From the cell containing the given text, extract its center point as [X, Y] coordinate. 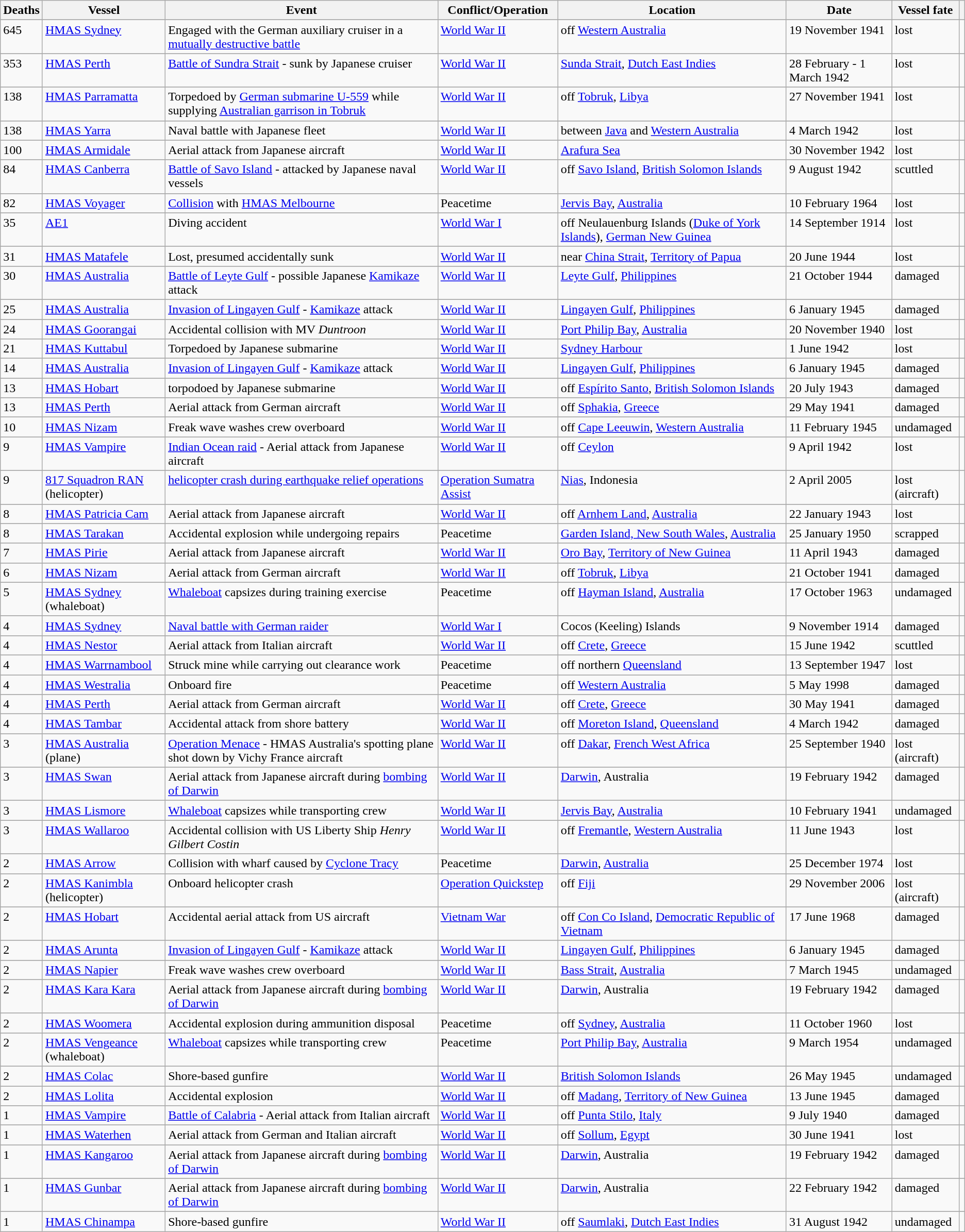
HMAS Matafele [104, 256]
HMAS Tambar [104, 724]
Aerial attack from Italian aircraft [302, 645]
HMAS Westralia [104, 685]
British Solomon Islands [672, 1076]
HMAS Kuttabul [104, 349]
82 [22, 203]
21 [22, 349]
HMAS Warrnambool [104, 665]
off Sphakia, Greece [672, 408]
off Madang, Territory of New Guinea [672, 1096]
near China Strait, Territory of Papua [672, 256]
Accidental aerial attack from US aircraft [302, 923]
Indian Ocean raid - Aerial attack from Japanese aircraft [302, 453]
HMAS Waterhen [104, 1135]
25 December 1974 [839, 864]
31 August 1942 [839, 1222]
off Cape Leeuwin, Western Australia [672, 427]
Diving accident [302, 230]
HMAS Nestor [104, 645]
Arafura Sea [672, 150]
25 January 1950 [839, 533]
HMAS Parramatta [104, 104]
Onboard fire [302, 685]
Collision with HMAS Melbourne [302, 203]
30 November 1942 [839, 150]
Oro Bay, Territory of New Guinea [672, 553]
26 May 1945 [839, 1076]
helicopter crash during earthquake relief operations [302, 487]
between Java and Western Australia [672, 130]
353 [22, 70]
HMAS Sydney (whaleboat) [104, 599]
Battle of Sundra Strait - sunk by Japanese cruiser [302, 70]
Event [302, 10]
10 [22, 427]
Struck mine while carrying out clearance work [302, 665]
Onboard helicopter crash [302, 890]
28 February - 1 March 1942 [839, 70]
9 November 1914 [839, 626]
2 April 2005 [839, 487]
21 October 1941 [839, 572]
20 November 1940 [839, 329]
HMAS Armidale [104, 150]
9 March 1954 [839, 1049]
HMAS Gunbar [104, 1195]
5 [22, 599]
HMAS Napier [104, 970]
HMAS Kangaroo [104, 1161]
Conflict/Operation [498, 10]
19 November 1941 [839, 37]
off Saumlaki, Dutch East Indies [672, 1222]
scrapped [925, 533]
11 April 1943 [839, 553]
off Ceylon [672, 453]
Whaleboat capsizes during training exercise [302, 599]
35 [22, 230]
Deaths [22, 10]
torpodoed by Japanese submarine [302, 388]
Battle of Calabria - Aerial attack from Italian aircraft [302, 1116]
Vietnam War [498, 923]
Naval battle with Japanese fleet [302, 130]
HMAS Yarra [104, 130]
off Con Co Island, Democratic Republic of Vietnam [672, 923]
HMAS Goorangai [104, 329]
30 May 1941 [839, 704]
14 September 1914 [839, 230]
11 June 1943 [839, 837]
HMAS Wallaroo [104, 837]
off Punta Stilo, Italy [672, 1116]
HMAS Lismore [104, 811]
Battle of Leyte Gulf - possible Japanese Kamikaze attack [302, 282]
30 [22, 282]
11 October 1960 [839, 1023]
Sydney Harbour [672, 349]
HMAS Chinampa [104, 1222]
25 [22, 309]
29 May 1941 [839, 408]
22 January 1943 [839, 514]
Operation Quickstep [498, 890]
HMAS Woomera [104, 1023]
7 March 1945 [839, 970]
off Sollum, Egypt [672, 1135]
Accidental collision with US Liberty Ship Henry Gilbert Costin [302, 837]
13 June 1945 [839, 1096]
Operation Sumatra Assist [498, 487]
9 August 1942 [839, 176]
Naval battle with German raider [302, 626]
Operation Menace - HMAS Australia's spotting plane shot down by Vichy France aircraft [302, 750]
HMAS Kara Kara [104, 997]
31 [22, 256]
20 June 1944 [839, 256]
13 September 1947 [839, 665]
100 [22, 150]
Cocos (Keeling) Islands [672, 626]
off Savo Island, British Solomon Islands [672, 176]
HMAS Canberra [104, 176]
off Dakar, French West Africa [672, 750]
24 [22, 329]
10 February 1964 [839, 203]
HMAS Tarakan [104, 533]
Accidental explosion during ammunition disposal [302, 1023]
5 May 1998 [839, 685]
17 June 1968 [839, 923]
HMAS Lolita [104, 1096]
9 July 1940 [839, 1116]
Engaged with the German auxiliary cruiser in a mutually destructive battle [302, 37]
HMAS Colac [104, 1076]
21 October 1944 [839, 282]
HMAS Kanimbla (helicopter) [104, 890]
Aerial attack from German and Italian aircraft [302, 1135]
HMAS Voyager [104, 203]
Vessel [104, 10]
15 June 1942 [839, 645]
6 [22, 572]
Collision with wharf caused by Cyclone Tracy [302, 864]
Lost, presumed accidentally sunk [302, 256]
HMAS Arunta [104, 950]
Leyte Gulf, Philippines [672, 282]
10 February 1941 [839, 811]
30 June 1941 [839, 1135]
84 [22, 176]
HMAS Vengeance (whaleboat) [104, 1049]
9 April 1942 [839, 453]
off Arnhem Land, Australia [672, 514]
off Moreton Island, Queensland [672, 724]
27 November 1941 [839, 104]
Garden Island, New South Wales, Australia [672, 533]
HMAS Swan [104, 784]
HMAS Arrow [104, 864]
off Espírito Santo, British Solomon Islands [672, 388]
Location [672, 10]
Torpedoed by Japanese submarine [302, 349]
off Fiji [672, 890]
645 [22, 37]
Torpedoed by German submarine U-559 while supplying Australian garrison in Tobruk [302, 104]
25 September 1940 [839, 750]
AE1 [104, 230]
off Sydney, Australia [672, 1023]
Accidental explosion [302, 1096]
20 July 1943 [839, 388]
1 June 1942 [839, 349]
off Hayman Island, Australia [672, 599]
off northern Queensland [672, 665]
14 [22, 368]
off Neulauenburg Islands (Duke of York Islands), German New Guinea [672, 230]
11 February 1945 [839, 427]
off Fremantle, Western Australia [672, 837]
Accidental collision with MV Duntroon [302, 329]
29 November 2006 [839, 890]
17 October 1963 [839, 599]
Bass Strait, Australia [672, 970]
Sunda Strait, Dutch East Indies [672, 70]
7 [22, 553]
Accidental attack from shore battery [302, 724]
HMAS Patricia Cam [104, 514]
Accidental explosion while undergoing repairs [302, 533]
817 Squadron RAN (helicopter) [104, 487]
Date [839, 10]
HMAS Australia (plane) [104, 750]
Battle of Savo Island - attacked by Japanese naval vessels [302, 176]
Nias, Indonesia [672, 487]
Vessel fate [925, 10]
22 February 1942 [839, 1195]
HMAS Pirie [104, 553]
